From the cell containing the given text, extract its center point as (x, y) coordinate. 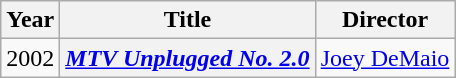
Year (30, 20)
Director (385, 20)
Joey DeMaio (385, 58)
2002 (30, 58)
Title (188, 20)
MTV Unplugged No. 2.0 (188, 58)
